Return [X, Y] of the center of cell containing provided text 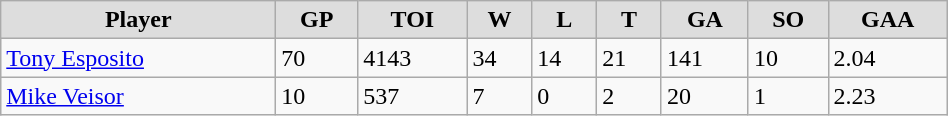
Tony Esposito [138, 58]
W [500, 20]
L [564, 20]
0 [564, 96]
34 [500, 58]
2.23 [888, 96]
4143 [412, 58]
SO [788, 20]
20 [704, 96]
21 [630, 58]
7 [500, 96]
70 [317, 58]
141 [704, 58]
537 [412, 96]
2.04 [888, 58]
GAA [888, 20]
TOI [412, 20]
T [630, 20]
GP [317, 20]
GA [704, 20]
1 [788, 96]
2 [630, 96]
14 [564, 58]
Player [138, 20]
Mike Veisor [138, 96]
